From the cell containing the given text, extract its center point as (x, y) coordinate. 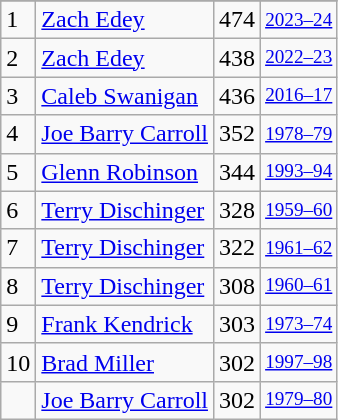
8 (18, 286)
5 (18, 172)
3 (18, 96)
Glenn Robinson (125, 172)
Brad Miller (125, 362)
2023–24 (299, 20)
474 (236, 20)
303 (236, 324)
7 (18, 248)
1 (18, 20)
322 (236, 248)
308 (236, 286)
1978–79 (299, 134)
9 (18, 324)
2016–17 (299, 96)
1960–61 (299, 286)
4 (18, 134)
344 (236, 172)
10 (18, 362)
1997–98 (299, 362)
1973–74 (299, 324)
Caleb Swanigan (125, 96)
1979–80 (299, 400)
352 (236, 134)
438 (236, 58)
2 (18, 58)
6 (18, 210)
1959–60 (299, 210)
328 (236, 210)
Frank Kendrick (125, 324)
436 (236, 96)
2022–23 (299, 58)
1993–94 (299, 172)
1961–62 (299, 248)
